Output the [x, y] coordinate of the center of the cell containing the given text.  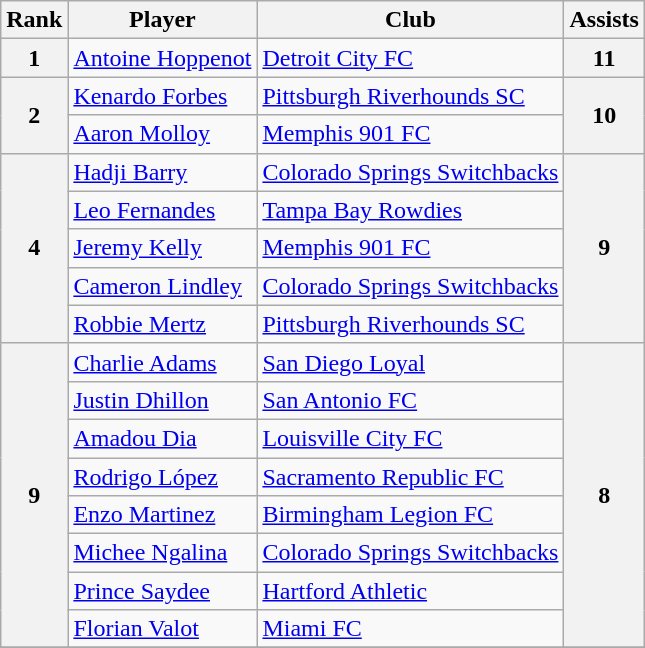
San Diego Loyal [410, 362]
Charlie Adams [162, 362]
Enzo Martinez [162, 515]
Leo Fernandes [162, 210]
Hadji Barry [162, 172]
Aaron Molloy [162, 134]
Florian Valot [162, 629]
Antoine Hoppenot [162, 58]
Prince Saydee [162, 591]
Detroit City FC [410, 58]
2 [34, 115]
San Antonio FC [410, 400]
Rodrigo López [162, 477]
Cameron Lindley [162, 286]
Justin Dhillon [162, 400]
Club [410, 20]
Assists [604, 20]
Player [162, 20]
Miami FC [410, 629]
Tampa Bay Rowdies [410, 210]
Jeremy Kelly [162, 248]
Amadou Dia [162, 438]
Robbie Mertz [162, 324]
Hartford Athletic [410, 591]
10 [604, 115]
Birmingham Legion FC [410, 515]
1 [34, 58]
Sacramento Republic FC [410, 477]
Kenardo Forbes [162, 96]
Rank [34, 20]
Michee Ngalina [162, 553]
11 [604, 58]
4 [34, 248]
8 [604, 495]
Louisville City FC [410, 438]
